Identify which cell holds the provided text, then report its [X, Y] central coordinate. 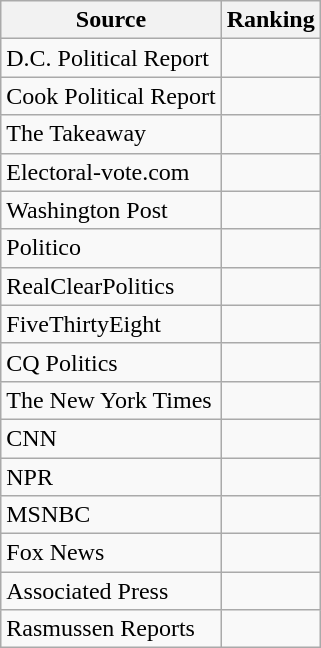
The New York Times [111, 400]
RealClearPolitics [111, 286]
CQ Politics [111, 362]
Fox News [111, 553]
Source [111, 20]
Rasmussen Reports [111, 629]
The Takeaway [111, 134]
Ranking [270, 20]
FiveThirtyEight [111, 324]
Cook Political Report [111, 96]
Politico [111, 248]
D.C. Political Report [111, 58]
CNN [111, 438]
MSNBC [111, 515]
NPR [111, 477]
Washington Post [111, 210]
Associated Press [111, 591]
Electoral-vote.com [111, 172]
